Detect which cell encompasses the target text, then output its [x, y] center coordinate. 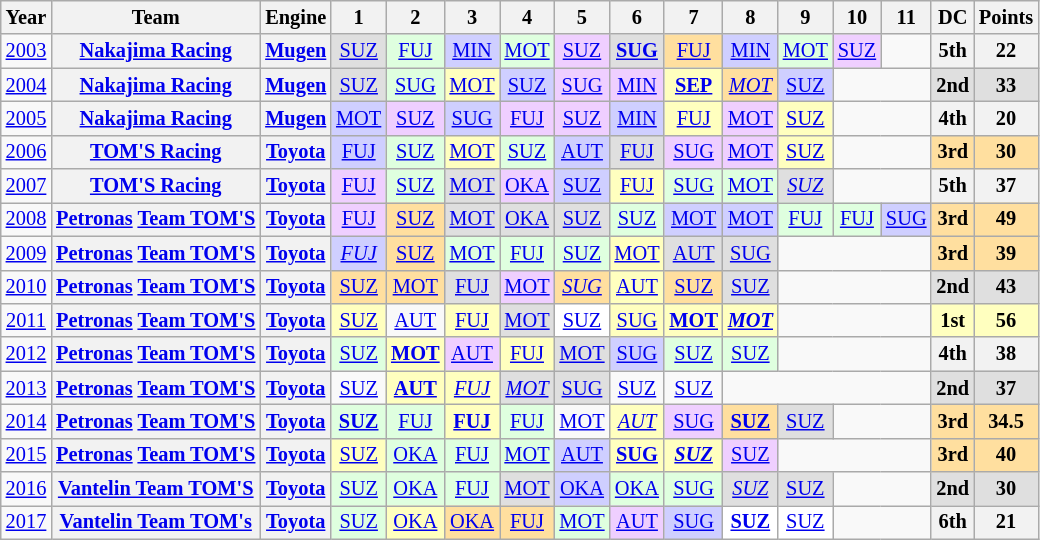
7 [693, 17]
9 [806, 17]
Points [1006, 17]
11 [906, 17]
2005 [26, 118]
2015 [26, 455]
6th [952, 522]
33 [1006, 85]
Vantelin Team TOM's [156, 522]
2016 [26, 489]
2011 [26, 320]
10 [857, 17]
34.5 [1006, 421]
Year [26, 17]
21 [1006, 522]
38 [1006, 354]
56 [1006, 320]
20 [1006, 118]
43 [1006, 287]
2007 [26, 186]
2009 [26, 253]
4 [528, 17]
Engine [296, 17]
SEP [693, 85]
2004 [26, 85]
2006 [26, 152]
49 [1006, 219]
2014 [26, 421]
2008 [26, 219]
39 [1006, 253]
1 [358, 17]
3 [472, 17]
2017 [26, 522]
6 [636, 17]
Team [156, 17]
2013 [26, 388]
8 [750, 17]
40 [1006, 455]
1st [952, 320]
2012 [26, 354]
Vantelin Team TOM'S [156, 489]
5 [582, 17]
22 [1006, 51]
2003 [26, 51]
2010 [26, 287]
2 [415, 17]
DC [952, 17]
